Output the (X, Y) coordinate of the center of the cell containing the given text.  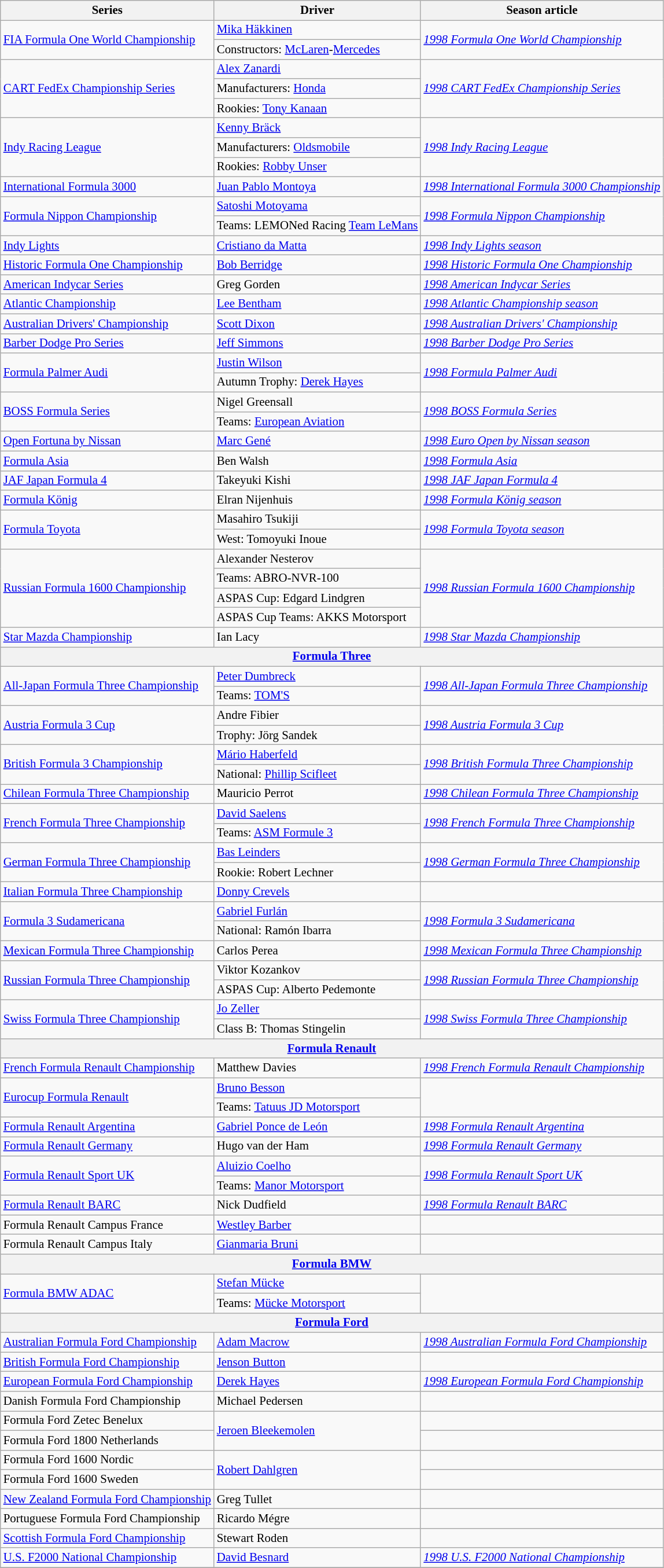
Russian Formula Three Championship (108, 980)
1998 Formula 3 Sudamericana (541, 921)
ASPAS Cup Teams: AKKS Motorsport (318, 618)
Nick Dudfield (318, 1205)
Teams: ABRO-NVR-100 (318, 578)
1998 European Formula Ford Championship (541, 1382)
Marc Gené (318, 441)
Teams: Mücke Motorsport (318, 1303)
1998 Formula König season (541, 500)
1998 Russian Formula 1600 Championship (541, 588)
Rookie: Robert Lechner (318, 872)
Historic Formula One Championship (108, 265)
Driver (318, 10)
1998 Russian Formula Three Championship (541, 980)
Jeff Simmons (318, 343)
German Formula Three Championship (108, 862)
Kenny Bräck (318, 128)
French Formula Renault Championship (108, 1068)
Formula Renault Argentina (108, 1127)
Teams: LEMONed Racing Team LeMans (318, 226)
Formula Renault Campus Italy (108, 1244)
British Formula Ford Championship (108, 1362)
Jenson Button (318, 1362)
1998 Atlantic Championship season (541, 304)
Michael Pedersen (318, 1401)
Formula Ford Zetec Benelux (108, 1420)
1998 Formula Toyota season (541, 530)
1998 Chilean Formula Three Championship (541, 794)
Formula Three (332, 657)
Donny Crevels (318, 892)
Chilean Formula Three Championship (108, 794)
West: Tomoyuki Inoue (318, 539)
European Formula Ford Championship (108, 1382)
Hugo van der Ham (318, 1147)
1998 British Formula Three Championship (541, 765)
National: Phillip Scifleet (318, 774)
1998 Historic Formula One Championship (541, 265)
1998 Formula Asia (541, 461)
1998 American Indycar Series (541, 284)
1998 Formula Palmer Audi (541, 373)
Robert Dahlgren (318, 1470)
Formula Nippon Championship (108, 216)
Formula Ford 1800 Netherlands (108, 1440)
Ricardo Mégre (318, 1519)
Carlos Perea (318, 950)
Barber Dodge Pro Series (108, 343)
Formula Renault Campus France (108, 1225)
Formula Ford (332, 1323)
Scott Dixon (318, 324)
Viktor Kozankov (318, 970)
Teams: European Aviation (318, 421)
FIA Formula One World Championship (108, 39)
British Formula 3 Championship (108, 765)
1998 BOSS Formula Series (541, 412)
French Formula Three Championship (108, 823)
Formula BMW ADAC (108, 1293)
1998 Euro Open by Nissan season (541, 441)
Formula 3 Sudamericana (108, 921)
Masahiro Tsukiji (318, 520)
Swiss Formula Three Championship (108, 1019)
Bruno Besson (318, 1088)
Mika Häkkinen (318, 30)
Open Fortuna by Nissan (108, 441)
Formula Toyota (108, 530)
David Saelens (318, 813)
1998 Formula Renault BARC (541, 1205)
Teams: Manor Motorsport (318, 1185)
Andre Fibier (318, 715)
Manufacturers: Honda (318, 89)
BOSS Formula Series (108, 412)
Alex Zanardi (318, 69)
Satoshi Motoyama (318, 206)
Cristiano da Matta (318, 245)
Teams: TOM'S (318, 696)
Matthew Davies (318, 1068)
Constructors: McLaren-Mercedes (318, 49)
Scottish Formula Ford Championship (108, 1538)
Jeroen Bleekemolen (318, 1430)
Teams: Tatuus JD Motorsport (318, 1107)
CART FedEx Championship Series (108, 89)
Star Mazda Championship (108, 637)
Nigel Greensall (318, 402)
American Indycar Series (108, 284)
Gabriel Ponce de León (318, 1127)
Bas Leinders (318, 853)
Australian Formula Ford Championship (108, 1342)
Peter Dumbreck (318, 676)
Gabriel Furlán (318, 911)
1998 U.S. F2000 National Championship (541, 1558)
Formula Asia (108, 461)
Stefan Mücke (318, 1283)
1998 Swiss Formula Three Championship (541, 1019)
Formula König (108, 500)
Autumn Trophy: Derek Hayes (318, 383)
1998 Formula Renault Sport UK (541, 1176)
Greg Gorden (318, 284)
1998 French Formula Renault Championship (541, 1068)
New Zealand Formula Ford Championship (108, 1499)
Juan Pablo Montoya (318, 186)
Formula BMW (332, 1264)
Ian Lacy (318, 637)
1998 Formula One World Championship (541, 39)
Portuguese Formula Ford Championship (108, 1519)
1998 JAF Japan Formula 4 (541, 480)
Indy Racing League (108, 148)
Westley Barber (318, 1225)
Rookies: Robby Unser (318, 167)
1998 Australian Formula Ford Championship (541, 1342)
1998 Indy Lights season (541, 245)
Australian Drivers' Championship (108, 324)
Season article (541, 10)
Bob Berridge (318, 265)
Elran Nijenhuis (318, 500)
Ben Walsh (318, 461)
1998 Austria Formula 3 Cup (541, 725)
JAF Japan Formula 4 (108, 480)
1998 French Formula Three Championship (541, 823)
1998 Formula Renault Argentina (541, 1127)
1998 Formula Renault Germany (541, 1147)
Gianmaria Bruni (318, 1244)
1998 CART FedEx Championship Series (541, 89)
Lee Bentham (318, 304)
U.S. F2000 National Championship (108, 1558)
Russian Formula 1600 Championship (108, 588)
Rookies: Tony Kanaan (318, 108)
Formula Ford 1600 Nordic (108, 1460)
1998 Star Mazda Championship (541, 637)
Jo Zeller (318, 1009)
Series (108, 10)
Stewart Roden (318, 1538)
Takeyuki Kishi (318, 480)
Italian Formula Three Championship (108, 892)
Teams: ASM Formule 3 (318, 833)
Formula Renault Germany (108, 1147)
Formula Renault BARC (108, 1205)
International Formula 3000 (108, 186)
Indy Lights (108, 245)
Mexican Formula Three Championship (108, 950)
Formula Renault (332, 1048)
Eurocup Formula Renault (108, 1097)
Aluizio Coelho (318, 1166)
All-Japan Formula Three Championship (108, 686)
1998 Barber Dodge Pro Series (541, 343)
Formula Ford 1600 Sweden (108, 1479)
Greg Tullet (318, 1499)
Danish Formula Ford Championship (108, 1401)
Atlantic Championship (108, 304)
Alexander Nesterov (318, 559)
Formula Renault Sport UK (108, 1176)
1998 Australian Drivers' Championship (541, 324)
1998 International Formula 3000 Championship (541, 186)
ASPAS Cup: Alberto Pedemonte (318, 990)
Justin Wilson (318, 363)
1998 German Formula Three Championship (541, 862)
Mauricio Perrot (318, 794)
Class B: Thomas Stingelin (318, 1029)
1998 Formula Nippon Championship (541, 216)
David Besnard (318, 1558)
National: Ramón Ibarra (318, 931)
Mário Haberfeld (318, 755)
Formula Palmer Audi (108, 373)
Derek Hayes (318, 1382)
Adam Macrow (318, 1342)
Austria Formula 3 Cup (108, 725)
1998 Indy Racing League (541, 148)
Manufacturers: Oldsmobile (318, 148)
1998 All-Japan Formula Three Championship (541, 686)
ASPAS Cup: Edgard Lindgren (318, 598)
1998 Mexican Formula Three Championship (541, 950)
Trophy: Jörg Sandek (318, 735)
